Extract the [x, y] coordinate from the center of the cell holding the provided text.  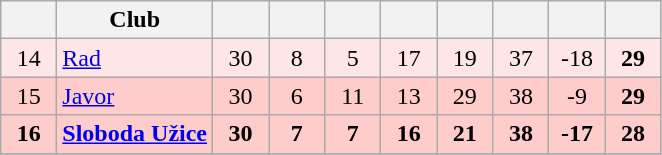
37 [521, 58]
19 [465, 58]
Club [135, 20]
13 [409, 96]
17 [409, 58]
14 [29, 58]
Sloboda Užice [135, 134]
-18 [577, 58]
-9 [577, 96]
21 [465, 134]
28 [633, 134]
5 [353, 58]
8 [297, 58]
11 [353, 96]
-17 [577, 134]
Javor [135, 96]
6 [297, 96]
15 [29, 96]
Rad [135, 58]
